Capture the cell that displays the provided text and extract its [x, y] central coordinate. 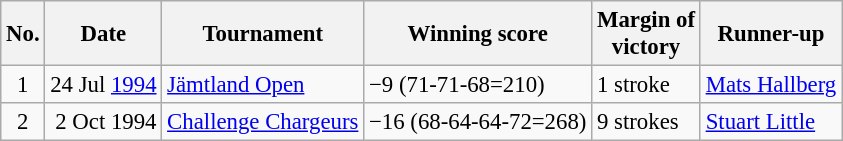
1 stroke [646, 85]
Tournament [263, 34]
Challenge Chargeurs [263, 122]
Margin ofvictory [646, 34]
Runner-up [770, 34]
Winning score [478, 34]
24 Jul 1994 [104, 85]
−9 (71-71-68=210) [478, 85]
Stuart Little [770, 122]
1 [23, 85]
2 Oct 1994 [104, 122]
Mats Hallberg [770, 85]
−16 (68-64-64-72=268) [478, 122]
Date [104, 34]
Jämtland Open [263, 85]
9 strokes [646, 122]
2 [23, 122]
No. [23, 34]
